Provide the (x, y) coordinate of the cell's center where the given text is located.  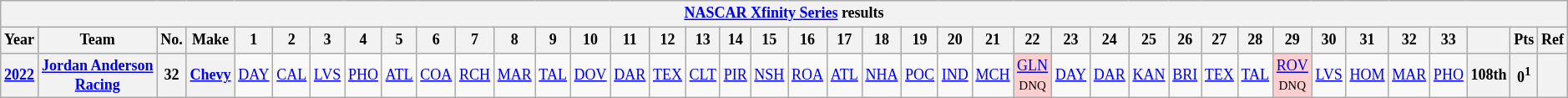
15 (770, 40)
Jordan Anderson Racing (97, 75)
Pts (1525, 40)
NASCAR Xfinity Series results (784, 13)
11 (630, 40)
Year (20, 40)
No. (172, 40)
9 (553, 40)
RCH (475, 75)
28 (1255, 40)
26 (1186, 40)
24 (1109, 40)
20 (955, 40)
PIR (735, 75)
21 (993, 40)
DOV (590, 75)
30 (1329, 40)
CAL (292, 75)
31 (1368, 40)
3 (327, 40)
Chevy (210, 75)
Make (210, 40)
GLNDNQ (1033, 75)
22 (1033, 40)
25 (1149, 40)
33 (1449, 40)
HOM (1368, 75)
18 (882, 40)
13 (703, 40)
IND (955, 75)
19 (920, 40)
7 (475, 40)
NHA (882, 75)
2022 (20, 75)
10 (590, 40)
8 (514, 40)
4 (364, 40)
1 (254, 40)
12 (668, 40)
2 (292, 40)
Ref (1553, 40)
ROVDNQ (1292, 75)
Team (97, 40)
POC (920, 75)
27 (1220, 40)
KAN (1149, 75)
6 (436, 40)
5 (399, 40)
NSH (770, 75)
BRI (1186, 75)
COA (436, 75)
MCH (993, 75)
108th (1489, 75)
ROA (808, 75)
14 (735, 40)
29 (1292, 40)
01 (1525, 75)
CLT (703, 75)
17 (844, 40)
16 (808, 40)
23 (1070, 40)
